Locate the cell with the specified text and output its [x, y] center coordinate. 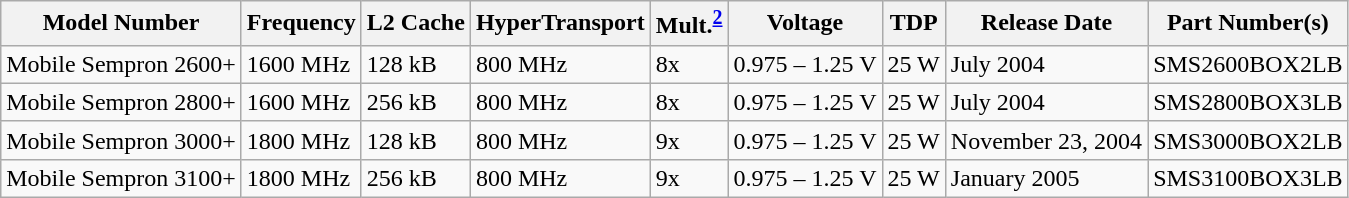
SMS2600BOX2LB [1248, 64]
Mobile Sempron 2600+ [122, 64]
Part Number(s) [1248, 24]
Frequency [301, 24]
Mult.2 [689, 24]
SMS3000BOX2LB [1248, 140]
SMS3100BOX3LB [1248, 178]
Mobile Sempron 2800+ [122, 102]
January 2005 [1046, 178]
SMS2800BOX3LB [1248, 102]
L2 Cache [416, 24]
November 23, 2004 [1046, 140]
Mobile Sempron 3100+ [122, 178]
TDP [914, 24]
Voltage [805, 24]
Release Date [1046, 24]
HyperTransport [560, 24]
Mobile Sempron 3000+ [122, 140]
Model Number [122, 24]
